Search for the cell housing the specified text and yield its (x, y) center coordinate. 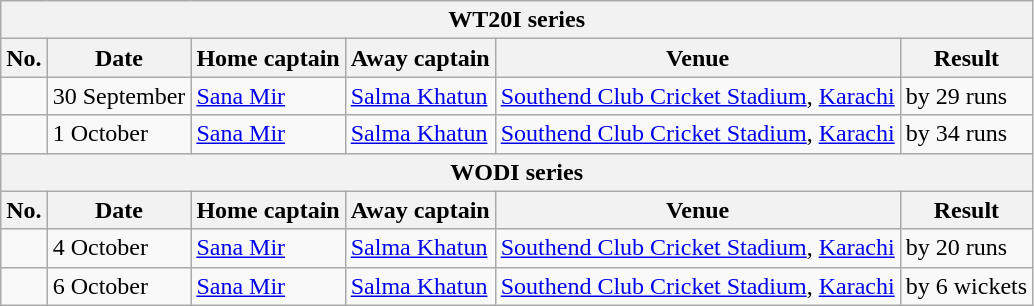
by 29 runs (966, 96)
6 October (119, 286)
4 October (119, 248)
30 September (119, 96)
WODI series (517, 172)
by 34 runs (966, 134)
WT20I series (517, 20)
by 20 runs (966, 248)
by 6 wickets (966, 286)
1 October (119, 134)
